From the cell containing the given text, extract its center point as [X, Y] coordinate. 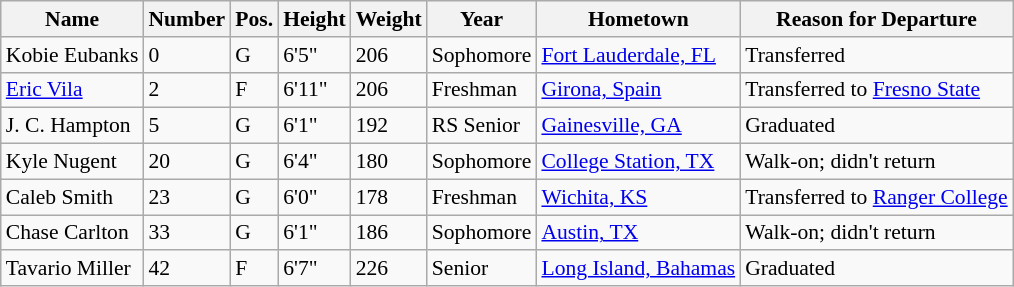
Reason for Departure [876, 19]
Girona, Spain [638, 90]
186 [389, 233]
Caleb Smith [72, 197]
Name [72, 19]
20 [186, 162]
Austin, TX [638, 233]
Kyle Nugent [72, 162]
College Station, TX [638, 162]
Eric Vila [72, 90]
Kobie Eubanks [72, 55]
Hometown [638, 19]
2 [186, 90]
178 [389, 197]
192 [389, 126]
Year [482, 19]
42 [186, 269]
Height [314, 19]
Transferred [876, 55]
Fort Lauderdale, FL [638, 55]
23 [186, 197]
J. C. Hampton [72, 126]
Chase Carlton [72, 233]
6'11" [314, 90]
0 [186, 55]
6'4" [314, 162]
Long Island, Bahamas [638, 269]
5 [186, 126]
RS Senior [482, 126]
Pos. [254, 19]
Wichita, KS [638, 197]
Number [186, 19]
6'0" [314, 197]
Transferred to Fresno State [876, 90]
180 [389, 162]
6'7" [314, 269]
Tavario Miller [72, 269]
33 [186, 233]
6'5" [314, 55]
Transferred to Ranger College [876, 197]
226 [389, 269]
Senior [482, 269]
Gainesville, GA [638, 126]
Weight [389, 19]
